Return the [x, y] coordinate for the center point of the cell that contains the specified text.  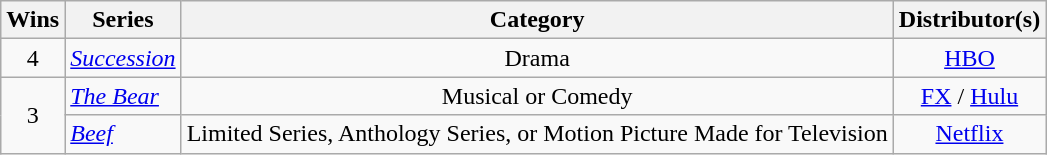
Beef [123, 134]
Netflix [969, 134]
3 [33, 115]
Distributor(s) [969, 20]
The Bear [123, 96]
Wins [33, 20]
Limited Series, Anthology Series, or Motion Picture Made for Television [537, 134]
Drama [537, 58]
Series [123, 20]
Musical or Comedy [537, 96]
4 [33, 58]
Category [537, 20]
HBO [969, 58]
FX / Hulu [969, 96]
Succession [123, 58]
